Detect which cell encompasses the target text, then output its (x, y) center coordinate. 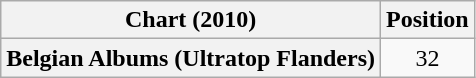
Position (428, 20)
Belgian Albums (Ultratop Flanders) (191, 58)
Chart (2010) (191, 20)
32 (428, 58)
